Capture the cell that displays the provided text and extract its [x, y] central coordinate. 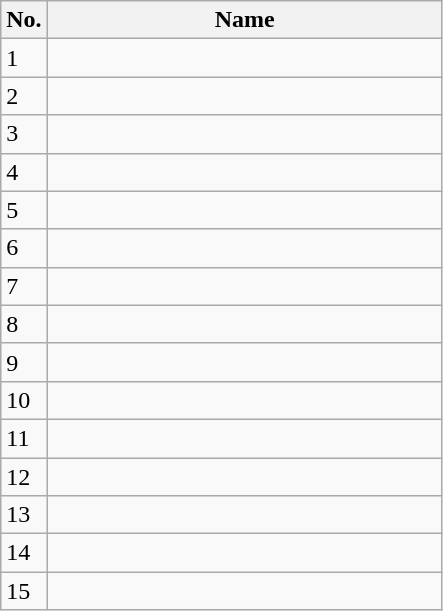
6 [24, 248]
2 [24, 96]
15 [24, 591]
4 [24, 172]
11 [24, 438]
5 [24, 210]
7 [24, 286]
Name [244, 20]
8 [24, 324]
3 [24, 134]
12 [24, 477]
14 [24, 553]
No. [24, 20]
10 [24, 400]
13 [24, 515]
9 [24, 362]
1 [24, 58]
